Determine the (x, y) coordinate at the center of the cell enclosing the given text.  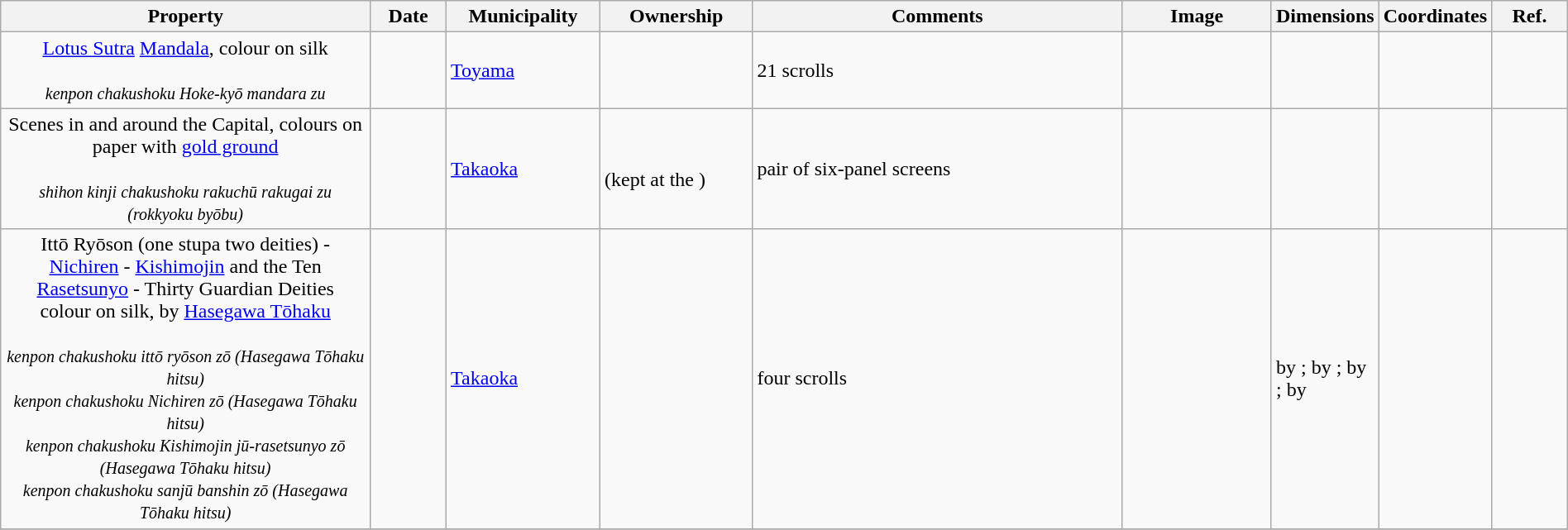
Comments (938, 17)
Scenes in and around the Capital, colours on paper with gold groundshihon kinji chakushoku rakuchū rakugai zu (rokkyoku byōbu) (185, 169)
Image (1198, 17)
21 scrolls (938, 70)
by ; by ; by ; by (1325, 379)
Date (409, 17)
Property (185, 17)
Lotus Sutra Mandala, colour on silkkenpon chakushoku Hoke-kyō mandara zu (185, 70)
Coordinates (1435, 17)
Ref. (1530, 17)
pair of six-panel screens (938, 169)
Dimensions (1325, 17)
Municipality (523, 17)
Toyama (523, 70)
Ownership (676, 17)
four scrolls (938, 379)
(kept at the ) (676, 169)
